Provide the [x, y] coordinate of the cell's center where the given text is located.  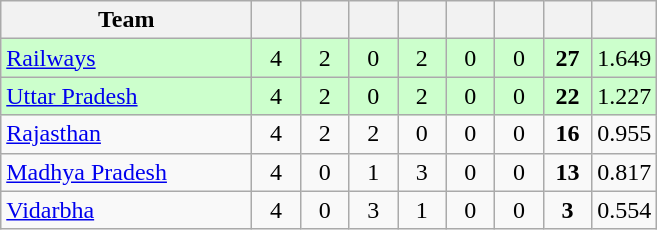
1.649 [624, 58]
0.554 [624, 210]
27 [568, 58]
22 [568, 96]
16 [568, 134]
0.817 [624, 172]
Rajasthan [126, 134]
Vidarbha [126, 210]
1.227 [624, 96]
Uttar Pradesh [126, 96]
Railways [126, 58]
Madhya Pradesh [126, 172]
0.955 [624, 134]
13 [568, 172]
Team [126, 20]
